Scan for the cell matching the given text and deliver its (x, y) coordinate at center. 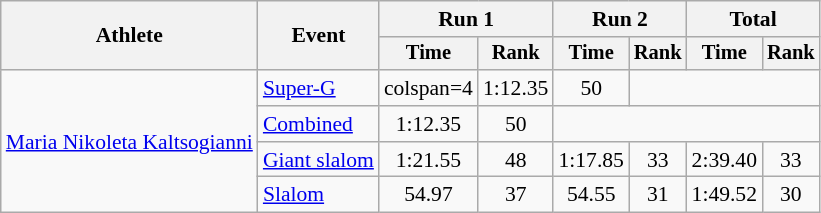
Athlete (130, 36)
48 (516, 160)
37 (516, 195)
Maria Nikoleta Kaltsogianni (130, 141)
Event (318, 36)
Run 2 (620, 19)
30 (791, 195)
Total (754, 19)
Run 1 (466, 19)
31 (658, 195)
Giant slalom (318, 160)
54.55 (590, 195)
54.97 (428, 195)
Combined (318, 124)
Super-G (318, 88)
colspan=4 (428, 88)
Slalom (318, 195)
1:49.52 (724, 195)
1:17.85 (590, 160)
1:21.55 (428, 160)
2:39.40 (724, 160)
